Capture the cell that displays the provided text and extract its (x, y) central coordinate. 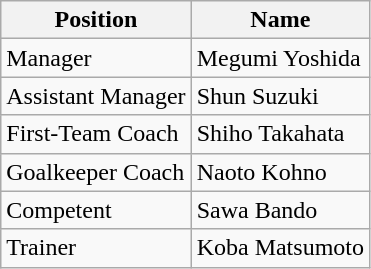
Position (96, 20)
Goalkeeper Coach (96, 172)
Shun Suzuki (280, 96)
Manager (96, 58)
Naoto Kohno (280, 172)
Name (280, 20)
Assistant Manager (96, 96)
Trainer (96, 248)
Sawa Bando (280, 210)
Koba Matsumoto (280, 248)
Megumi Yoshida (280, 58)
Competent (96, 210)
First-Team Coach (96, 134)
Shiho Takahata (280, 134)
